Detect which cell encompasses the target text, then output its [x, y] center coordinate. 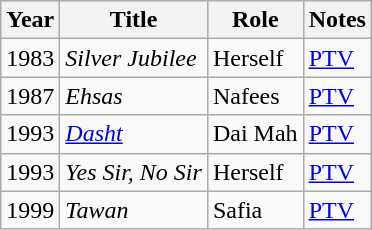
Yes Sir, No Sir [134, 172]
1987 [30, 96]
Notes [337, 20]
Ehsas [134, 96]
Safia [255, 210]
Year [30, 20]
Nafees [255, 96]
Silver Jubilee [134, 58]
Title [134, 20]
Role [255, 20]
1983 [30, 58]
Dai Mah [255, 134]
Dasht [134, 134]
1999 [30, 210]
Tawan [134, 210]
